Identify which cell holds the provided text, then report its (X, Y) central coordinate. 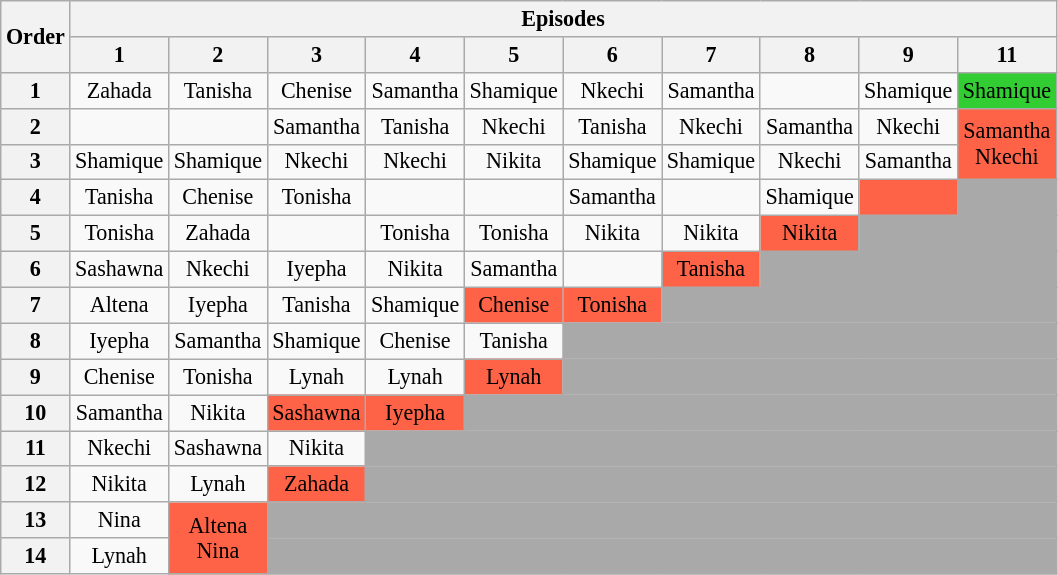
10 (36, 412)
SamanthaNkechi (1008, 144)
12 (36, 484)
Nina (120, 520)
Episodes (563, 18)
Order (36, 36)
14 (36, 556)
13 (36, 520)
AltenaNina (218, 538)
Altena (120, 305)
